Pinpoint the cell where the given text exists, returning its (X, Y) midpoint coordinate. 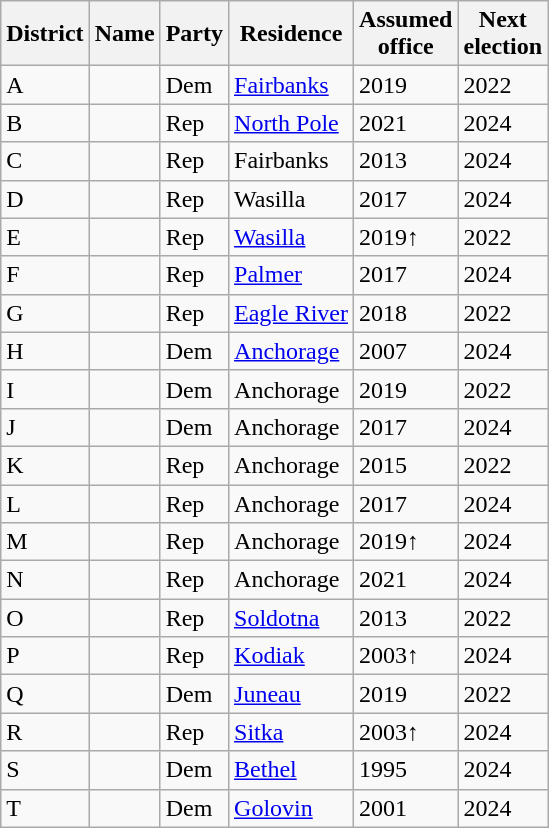
C (45, 161)
Soldotna (292, 618)
Palmer (292, 275)
A (45, 85)
O (45, 618)
2007 (406, 351)
2001 (406, 808)
Bethel (292, 770)
J (45, 427)
2018 (406, 313)
D (45, 199)
S (45, 770)
2015 (406, 465)
Nextelection (503, 34)
L (45, 503)
R (45, 732)
Name (124, 34)
Assumedoffice (406, 34)
F (45, 275)
Golovin (292, 808)
Kodiak (292, 656)
G (45, 313)
M (45, 542)
Q (45, 694)
Party (194, 34)
B (45, 123)
H (45, 351)
N (45, 580)
Sitka (292, 732)
K (45, 465)
I (45, 389)
T (45, 808)
Eagle River (292, 313)
1995 (406, 770)
P (45, 656)
Residence (292, 34)
North Pole (292, 123)
District (45, 34)
E (45, 237)
Juneau (292, 694)
